From the cell containing the given text, extract its center point as (X, Y) coordinate. 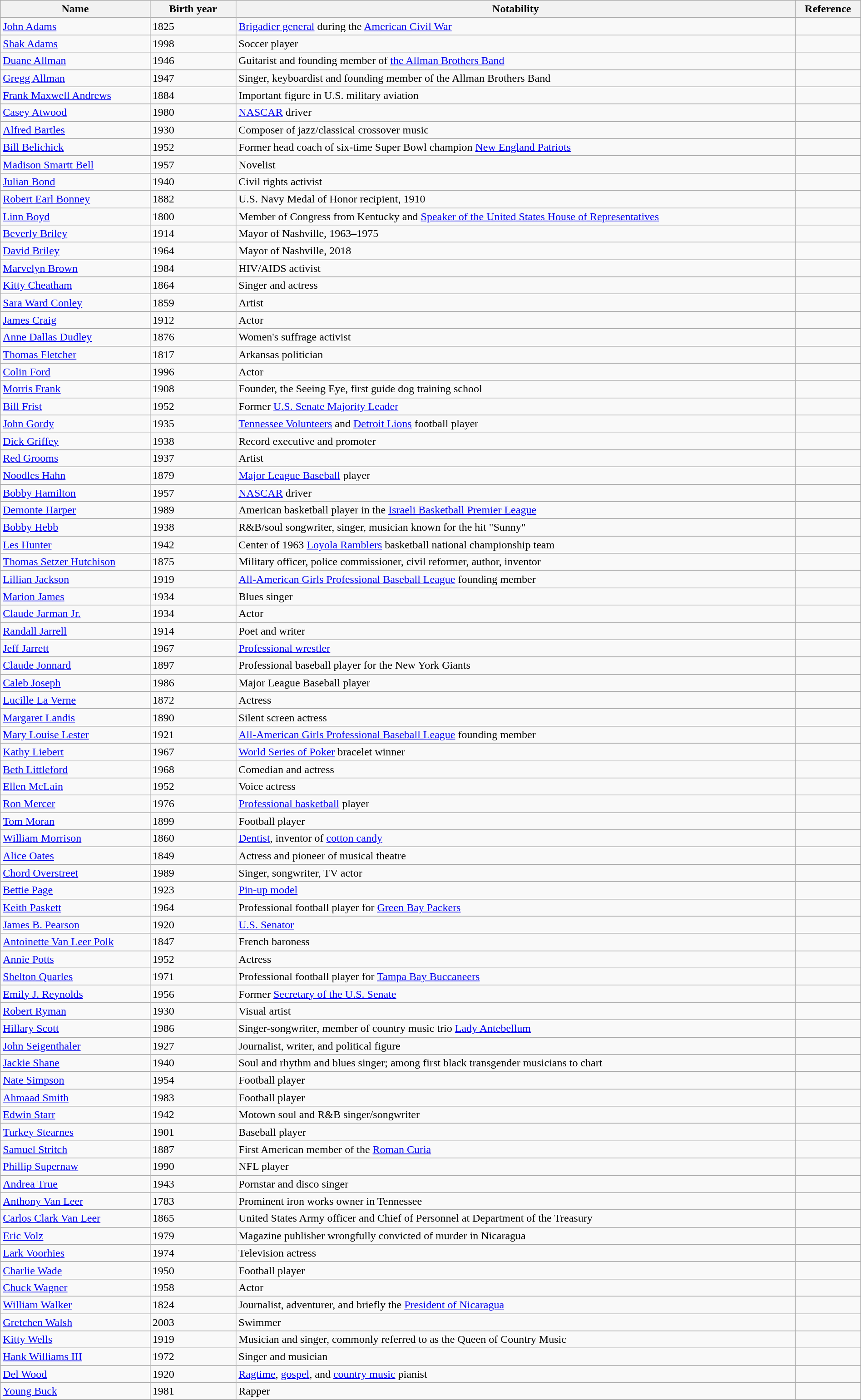
Noodles Hahn (75, 475)
Brigadier general during the American Civil War (516, 26)
Silent screen actress (516, 717)
Voice actress (516, 787)
Professional basketball player (516, 804)
Claude Jarman Jr. (75, 614)
Morris Frank (75, 389)
Randall Jarrell (75, 631)
United States Army officer and Chief of Personnel at Department of the Treasury (516, 1218)
Swimmer (516, 1322)
Baseball player (516, 1132)
James B. Pearson (75, 925)
French baroness (516, 942)
Singer and actress (516, 286)
Gretchen Walsh (75, 1322)
Ragtime, gospel, and country music pianist (516, 1374)
Keith Paskett (75, 907)
Bobby Hebb (75, 527)
Civil rights activist (516, 182)
1971 (193, 976)
Center of 1963 Loyola Ramblers basketball national championship team (516, 545)
HIV/AIDS activist (516, 268)
William Morrison (75, 838)
1968 (193, 769)
1817 (193, 355)
Pornstar and disco singer (516, 1184)
Les Hunter (75, 545)
1935 (193, 424)
Ron Mercer (75, 804)
Musician and singer, commonly referred to as the Queen of Country Music (516, 1340)
NFL player (516, 1167)
1972 (193, 1357)
Beverly Briley (75, 234)
Television actress (516, 1253)
Member of Congress from Kentucky and Speaker of the United States House of Representatives (516, 217)
Arkansas politician (516, 355)
James Craig (75, 320)
Thomas Fletcher (75, 355)
Robert Earl Bonney (75, 199)
1912 (193, 320)
U.S. Navy Medal of Honor recipient, 1910 (516, 199)
Colin Ford (75, 372)
Margaret Landis (75, 717)
Alice Oates (75, 856)
Reference (828, 9)
1923 (193, 890)
Mary Louise Lester (75, 735)
Guitarist and founding member of the Allman Brothers Band (516, 61)
1899 (193, 821)
Dentist, inventor of cotton candy (516, 838)
Thomas Setzer Hutchison (75, 562)
Kathy Liebert (75, 752)
Kitty Cheatham (75, 286)
Chord Overstreet (75, 873)
Marion James (75, 596)
Journalist, adventurer, and briefly the President of Nicaragua (516, 1305)
Singer, songwriter, TV actor (516, 873)
1864 (193, 286)
1849 (193, 856)
Duane Allman (75, 61)
1996 (193, 372)
Rapper (516, 1391)
Bill Belichick (75, 147)
Marvelyn Brown (75, 268)
Motown soul and R&B singer/songwriter (516, 1115)
Red Grooms (75, 458)
1984 (193, 268)
1908 (193, 389)
Tom Moran (75, 821)
1958 (193, 1287)
Robert Ryman (75, 1011)
Demonte Harper (75, 510)
Actress and pioneer of musical theatre (516, 856)
Phillip Supernaw (75, 1167)
Novelist (516, 164)
Julian Bond (75, 182)
Former Secretary of the U.S. Senate (516, 994)
Singer-songwriter, member of country music trio Lady Antebellum (516, 1028)
1946 (193, 61)
Hillary Scott (75, 1028)
1998 (193, 44)
Madison Smartt Bell (75, 164)
U.S. Senator (516, 925)
1976 (193, 804)
Casey Atwood (75, 113)
1947 (193, 78)
Comedian and actress (516, 769)
Important figure in U.S. military aviation (516, 95)
1921 (193, 735)
Andrea True (75, 1184)
1979 (193, 1236)
Jackie Shane (75, 1063)
1884 (193, 95)
Mayor of Nashville, 1963–1975 (516, 234)
1943 (193, 1184)
World Series of Poker bracelet winner (516, 752)
Samuel Stritch (75, 1149)
Name (75, 9)
Former U.S. Senate Majority Leader (516, 406)
1956 (193, 994)
Carlos Clark Van Leer (75, 1218)
Turkey Stearnes (75, 1132)
Composer of jazz/classical crossover music (516, 130)
Eric Volz (75, 1236)
1954 (193, 1080)
1981 (193, 1391)
Young Buck (75, 1391)
Alfred Bartles (75, 130)
Kitty Wells (75, 1340)
Visual artist (516, 1011)
1824 (193, 1305)
Poet and writer (516, 631)
Edwin Starr (75, 1115)
American basketball player in the Israeli Basketball Premier League (516, 510)
Lark Voorhies (75, 1253)
1800 (193, 217)
1980 (193, 113)
Bill Frist (75, 406)
Bettie Page (75, 890)
Former head coach of six-time Super Bowl champion New England Patriots (516, 147)
Ellen McLain (75, 787)
Journalist, writer, and political figure (516, 1045)
2003 (193, 1322)
Shak Adams (75, 44)
Prominent iron works owner in Tennessee (516, 1201)
Mayor of Nashville, 2018 (516, 251)
Lucille La Verne (75, 700)
R&B/soul songwriter, singer, musician known for the hit "Sunny" (516, 527)
Professional baseball player for the New York Giants (516, 665)
1897 (193, 665)
Chuck Wagner (75, 1287)
Anthony Van Leer (75, 1201)
Frank Maxwell Andrews (75, 95)
1876 (193, 337)
1882 (193, 199)
1937 (193, 458)
Lillian Jackson (75, 579)
Notability (516, 9)
Charlie Wade (75, 1270)
Anne Dallas Dudley (75, 337)
Women's suffrage activist (516, 337)
1974 (193, 1253)
1860 (193, 838)
Jeff Jarrett (75, 648)
1847 (193, 942)
Hank Williams III (75, 1357)
1825 (193, 26)
Military officer, police commissioner, civil reformer, author, inventor (516, 562)
Soccer player (516, 44)
1865 (193, 1218)
Sara Ward Conley (75, 303)
Birth year (193, 9)
Singer and musician (516, 1357)
Dick Griffey (75, 441)
John Seigenthaler (75, 1045)
Professional football player for Green Bay Packers (516, 907)
1872 (193, 700)
Pin-up model (516, 890)
William Walker (75, 1305)
David Briley (75, 251)
1879 (193, 475)
Caleb Joseph (75, 683)
1901 (193, 1132)
1990 (193, 1167)
Bobby Hamilton (75, 493)
Founder, the Seeing Eye, first guide dog training school (516, 389)
Ahmaad Smith (75, 1098)
Professional wrestler (516, 648)
Record executive and promoter (516, 441)
Del Wood (75, 1374)
Shelton Quarles (75, 976)
Professional football player for Tampa Bay Buccaneers (516, 976)
Gregg Allman (75, 78)
1859 (193, 303)
Annie Potts (75, 959)
1887 (193, 1149)
Nate Simpson (75, 1080)
1890 (193, 717)
Magazine publisher wrongfully convicted of murder in Nicaragua (516, 1236)
Beth Littleford (75, 769)
Claude Jonnard (75, 665)
Antoinette Van Leer Polk (75, 942)
First American member of the Roman Curia (516, 1149)
John Adams (75, 26)
Singer, keyboardist and founding member of the Allman Brothers Band (516, 78)
1927 (193, 1045)
Blues singer (516, 596)
Emily J. Reynolds (75, 994)
1783 (193, 1201)
Soul and rhythm and blues singer; among first black transgender musicians to chart (516, 1063)
Tennessee Volunteers and Detroit Lions football player (516, 424)
Linn Boyd (75, 217)
John Gordy (75, 424)
1983 (193, 1098)
1875 (193, 562)
1950 (193, 1270)
